Find where the given text appears and provide that cell's center as (X, Y) coordinate. 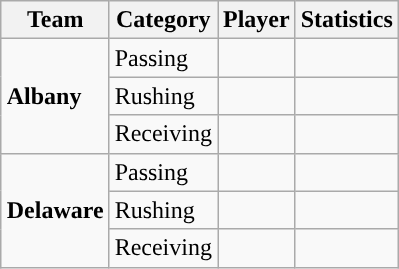
Statistics (346, 20)
Category (163, 20)
Albany (55, 96)
Delaware (55, 210)
Team (55, 20)
Player (257, 20)
